Output the [X, Y] coordinate of the center of the cell containing the given text.  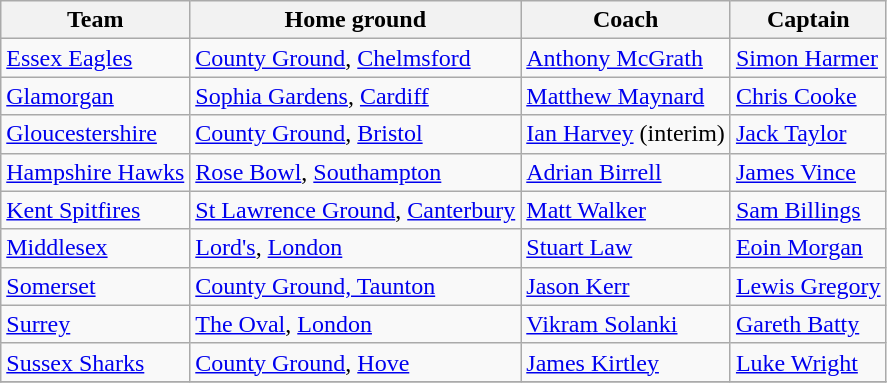
Adrian Birrell [626, 172]
Lewis Gregory [808, 286]
County Ground, Hove [356, 362]
Stuart Law [626, 248]
Glamorgan [96, 96]
Captain [808, 20]
Sam Billings [808, 210]
County Ground, Bristol [356, 134]
Matthew Maynard [626, 96]
Middlesex [96, 248]
Jason Kerr [626, 286]
Kent Spitfires [96, 210]
Essex Eagles [96, 58]
The Oval, London [356, 324]
Lord's, London [356, 248]
County Ground, Chelmsford [356, 58]
Home ground [356, 20]
Rose Bowl, Southampton [356, 172]
James Vince [808, 172]
Ian Harvey (interim) [626, 134]
Vikram Solanki [626, 324]
Sussex Sharks [96, 362]
Surrey [96, 324]
James Kirtley [626, 362]
Eoin Morgan [808, 248]
Luke Wright [808, 362]
Matt Walker [626, 210]
Anthony McGrath [626, 58]
Team [96, 20]
Coach [626, 20]
Jack Taylor [808, 134]
Gloucestershire [96, 134]
St Lawrence Ground, Canterbury [356, 210]
Chris Cooke [808, 96]
Simon Harmer [808, 58]
Somerset [96, 286]
Gareth Batty [808, 324]
County Ground, Taunton [356, 286]
Sophia Gardens, Cardiff [356, 96]
Hampshire Hawks [96, 172]
